Capture the cell that displays the provided text and extract its (X, Y) central coordinate. 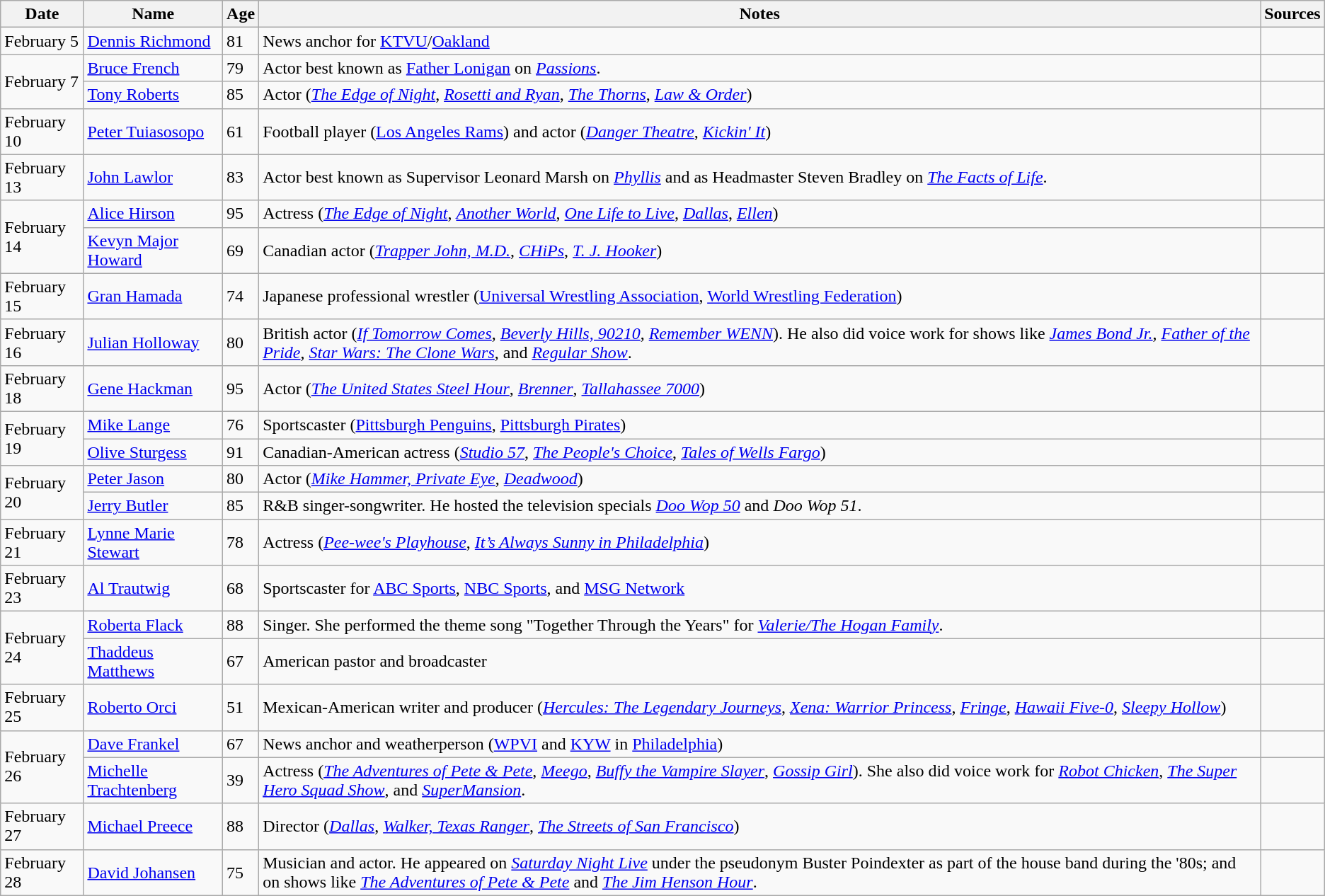
Bruce French (153, 68)
Mike Lange (153, 425)
78 (241, 542)
February 19 (42, 438)
R&B singer-songwriter. He hosted the television specials Doo Wop 50 and Doo Wop 51. (760, 506)
91 (241, 452)
February 18 (42, 388)
February 5 (42, 41)
February 16 (42, 343)
Football player (Los Angeles Rams) and actor (Danger Theatre, Kickin' It) (760, 132)
Peter Tuiasosopo (153, 132)
February 14 (42, 236)
Canadian actor (Trapper John, M.D., CHiPs, T. J. Hooker) (760, 251)
Al Trautwig (153, 589)
February 10 (42, 132)
Actress (The Edge of Night, Another World, One Life to Live, Dallas, Ellen) (760, 214)
News anchor for KTVU/Oakland (760, 41)
Actor (The United States Steel Hour, Brenner, Tallahassee 7000) (760, 388)
Michael Preece (153, 827)
Canadian-American actress (Studio 57, The People's Choice, Tales of Wells Fargo) (760, 452)
81 (241, 41)
Notes (760, 14)
69 (241, 251)
John Lawlor (153, 177)
Michelle Trachtenberg (153, 780)
Roberta Flack (153, 625)
February 26 (42, 767)
Jerry Butler (153, 506)
Lynne Marie Stewart (153, 542)
February 23 (42, 589)
Gene Hackman (153, 388)
Age (241, 14)
Gran Hamada (153, 296)
61 (241, 132)
February 27 (42, 827)
February 28 (42, 872)
Actor best known as Father Lonigan on Passions. (760, 68)
Peter Jason (153, 479)
Sportscaster (Pittsburgh Penguins, Pittsburgh Pirates) (760, 425)
Sources (1292, 14)
February 25 (42, 708)
51 (241, 708)
Tony Roberts (153, 95)
68 (241, 589)
76 (241, 425)
David Johansen (153, 872)
Singer. She performed the theme song "Together Through the Years" for Valerie/The Hogan Family. (760, 625)
Name (153, 14)
News anchor and weatherperson (WPVI and KYW in Philadelphia) (760, 744)
39 (241, 780)
Dave Frankel (153, 744)
Thaddeus Matthews (153, 661)
Roberto Orci (153, 708)
Mexican-American writer and producer (Hercules: The Legendary Journeys, Xena: Warrior Princess, Fringe, Hawaii Five-0, Sleepy Hollow) (760, 708)
79 (241, 68)
Actress (Pee-wee's Playhouse, It’s Always Sunny in Philadelphia) (760, 542)
Date (42, 14)
February 24 (42, 648)
Olive Sturgess (153, 452)
Actor (Mike Hammer, Private Eye, Deadwood) (760, 479)
83 (241, 177)
February 21 (42, 542)
American pastor and broadcaster (760, 661)
February 20 (42, 493)
Alice Hirson (153, 214)
Sportscaster for ABC Sports, NBC Sports, and MSG Network (760, 589)
Kevyn Major Howard (153, 251)
Dennis Richmond (153, 41)
Director (Dallas, Walker, Texas Ranger, The Streets of San Francisco) (760, 827)
74 (241, 296)
Japanese professional wrestler (Universal Wrestling Association, World Wrestling Federation) (760, 296)
February 15 (42, 296)
Julian Holloway (153, 343)
Actor (The Edge of Night, Rosetti and Ryan, The Thorns, Law & Order) (760, 95)
February 7 (42, 81)
75 (241, 872)
February 13 (42, 177)
Actor best known as Supervisor Leonard Marsh on Phyllis and as Headmaster Steven Bradley on The Facts of Life. (760, 177)
